For the text-containing cell, return its midpoint in (x, y) coordinate format. 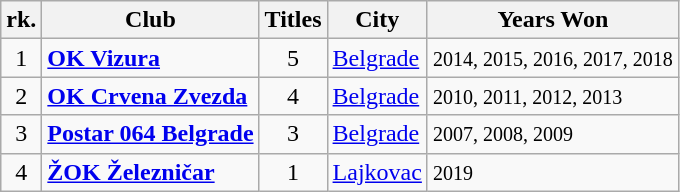
Postar 064 Belgrade (150, 134)
ŽOK Železničar (150, 172)
City (377, 20)
Lajkovac (377, 172)
Titles (293, 20)
Club (150, 20)
OK Crvena Zvezda (150, 96)
2 (22, 96)
OK Vizura (150, 58)
2007, 2008, 2009 (552, 134)
5 (293, 58)
2019 (552, 172)
2014, 2015, 2016, 2017, 2018 (552, 58)
2010, 2011, 2012, 2013 (552, 96)
rk. (22, 20)
Years Won (552, 20)
